Scan for the cell matching the given text and deliver its [X, Y] coordinate at center. 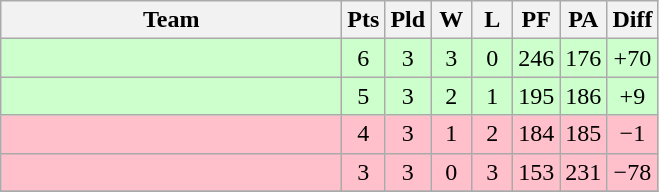
Pld [408, 20]
−78 [632, 172]
153 [536, 172]
185 [584, 134]
W [452, 20]
6 [364, 58]
195 [536, 96]
+70 [632, 58]
Team [172, 20]
4 [364, 134]
231 [584, 172]
5 [364, 96]
L [492, 20]
PF [536, 20]
PA [584, 20]
+9 [632, 96]
186 [584, 96]
Pts [364, 20]
246 [536, 58]
176 [584, 58]
Diff [632, 20]
184 [536, 134]
−1 [632, 134]
